Determine the (X, Y) coordinate at the center of the cell enclosing the given text.  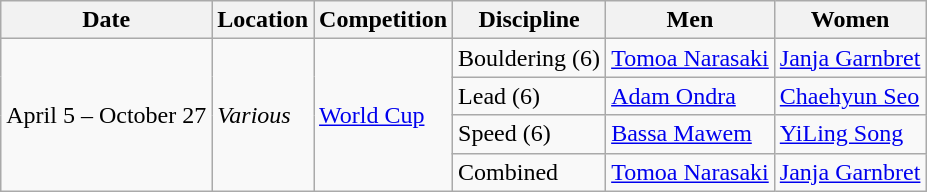
Discipline (530, 20)
World Cup (384, 115)
Chaehyun Seo (850, 96)
Women (850, 20)
Location (263, 20)
YiLing Song (850, 134)
Men (690, 20)
Competition (384, 20)
Bouldering (6) (530, 58)
Combined (530, 172)
Adam Ondra (690, 96)
Bassa Mawem (690, 134)
Lead (6) (530, 96)
April 5 – October 27 (106, 115)
Various (263, 115)
Date (106, 20)
Speed (6) (530, 134)
